From the cell containing the given text, extract its center point as [X, Y] coordinate. 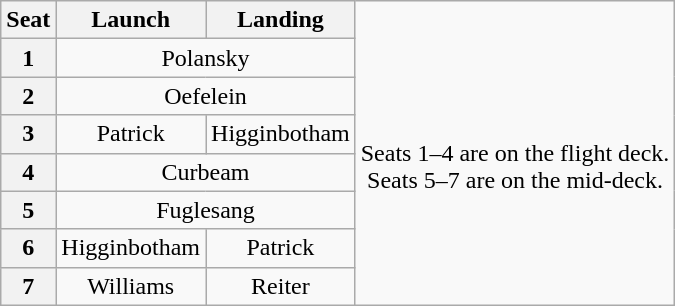
6 [28, 248]
Polansky [206, 58]
5 [28, 210]
Seat [28, 20]
Reiter [281, 286]
1 [28, 58]
Oefelein [206, 96]
2 [28, 96]
Fuglesang [206, 210]
Landing [281, 20]
4 [28, 172]
Launch [131, 20]
Seats 1–4 are on the flight deck.Seats 5–7 are on the mid-deck. [515, 153]
3 [28, 134]
Curbeam [206, 172]
Williams [131, 286]
7 [28, 286]
